Find where the given text appears and provide that cell's center as [x, y] coordinate. 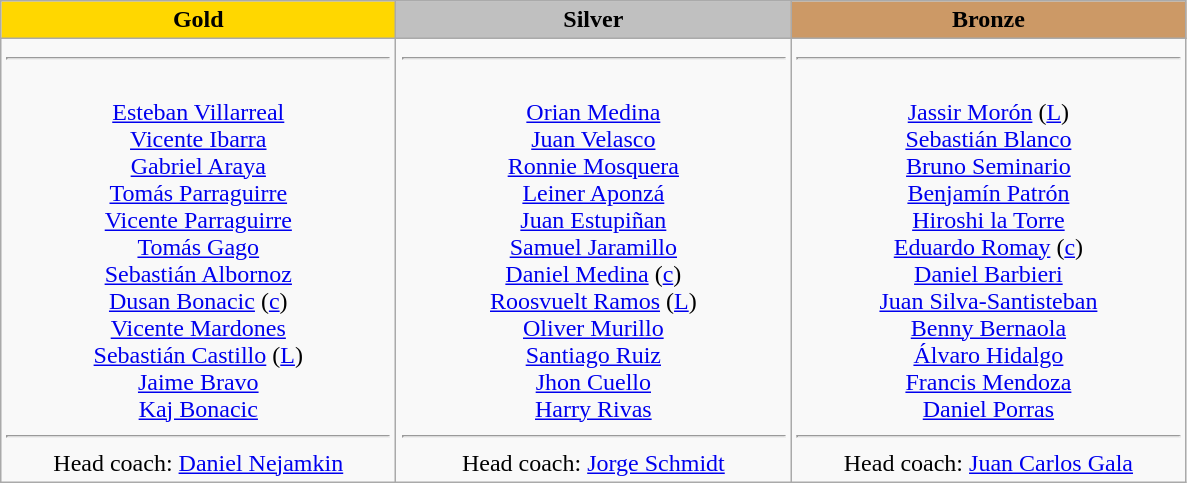
Silver [594, 20]
Gold [198, 20]
Bronze [988, 20]
